Find where the given text appears and provide that cell's center as [x, y] coordinate. 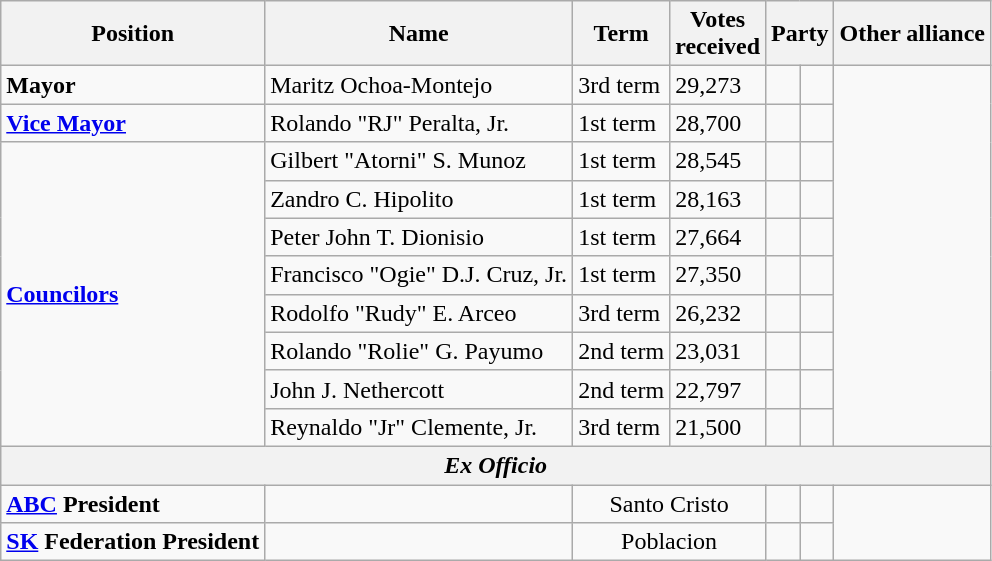
Mayor [133, 85]
John J. Nethercott [419, 389]
27,350 [718, 275]
29,273 [718, 85]
27,664 [718, 237]
Party [800, 34]
Francisco "Ogie" D.J. Cruz, Jr. [419, 275]
22,797 [718, 389]
Peter John T. Dionisio [419, 237]
Position [133, 34]
28,163 [718, 199]
Ex Officio [496, 465]
28,545 [718, 161]
23,031 [718, 351]
Votesreceived [718, 34]
Councilors [133, 294]
28,700 [718, 123]
Reynaldo "Jr" Clemente, Jr. [419, 427]
26,232 [718, 313]
ABC President [133, 503]
Maritz Ochoa-Montejo [419, 85]
21,500 [718, 427]
SK Federation President [133, 542]
Poblacion [670, 542]
Rolando "RJ" Peralta, Jr. [419, 123]
Rodolfo "Rudy" E. Arceo [419, 313]
Vice Mayor [133, 123]
Rolando "Rolie" G. Payumo [419, 351]
Zandro C. Hipolito [419, 199]
Name [419, 34]
Other alliance [912, 34]
Gilbert "Atorni" S. Munoz [419, 161]
Term [622, 34]
Santo Cristo [670, 503]
